Provide the [x, y] coordinate of the cell's center where the given text is located.  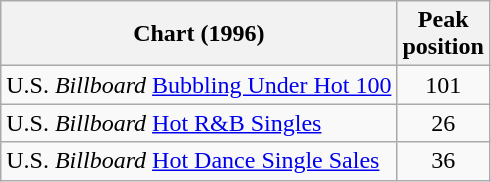
U.S. Billboard Hot R&B Singles [199, 123]
U.S. Billboard Bubbling Under Hot 100 [199, 85]
26 [443, 123]
Peakposition [443, 34]
Chart (1996) [199, 34]
36 [443, 161]
U.S. Billboard Hot Dance Single Sales [199, 161]
101 [443, 85]
